Provide the [x, y] coordinate of the cell's center where the given text is located.  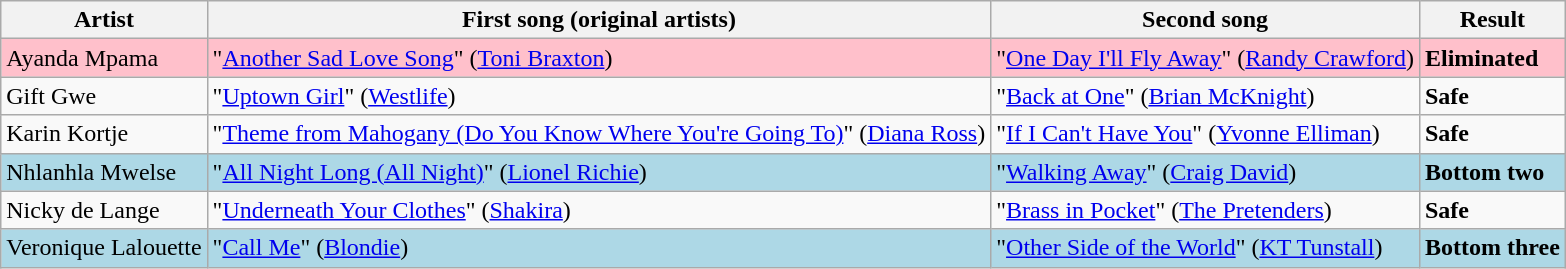
Nicky de Lange [104, 210]
"Theme from Mahogany (Do You Know Where You're Going To)" (Diana Ross) [599, 134]
"If I Can't Have You" (Yvonne Elliman) [1206, 134]
Bottom three [1492, 248]
Ayanda Mpama [104, 58]
Artist [104, 20]
"Other Side of the World" (KT Tunstall) [1206, 248]
"All Night Long (All Night)" (Lionel Richie) [599, 172]
First song (original artists) [599, 20]
Gift Gwe [104, 96]
"Another Sad Love Song" (Toni Braxton) [599, 58]
Result [1492, 20]
Nhlanhla Mwelse [104, 172]
Veronique Lalouette [104, 248]
Eliminated [1492, 58]
Karin Kortje [104, 134]
"Back at One" (Brian McKnight) [1206, 96]
Bottom two [1492, 172]
"Uptown Girl" (Westlife) [599, 96]
"Call Me" (Blondie) [599, 248]
"Underneath Your Clothes" (Shakira) [599, 210]
"One Day I'll Fly Away" (Randy Crawford) [1206, 58]
Second song [1206, 20]
"Brass in Pocket" (The Pretenders) [1206, 210]
"Walking Away" (Craig David) [1206, 172]
